Detect which cell encompasses the target text, then output its (X, Y) center coordinate. 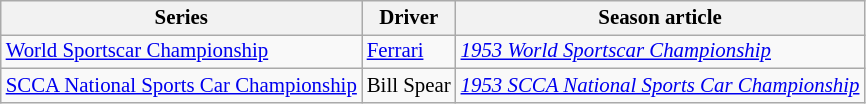
World Sportscar Championship (182, 51)
Ferrari (409, 51)
Bill Spear (409, 85)
1953 SCCA National Sports Car Championship (660, 85)
Series (182, 18)
Driver (409, 18)
1953 World Sportscar Championship (660, 51)
Season article (660, 18)
SCCA National Sports Car Championship (182, 85)
